Pinpoint the cell where the given text exists, returning its [x, y] midpoint coordinate. 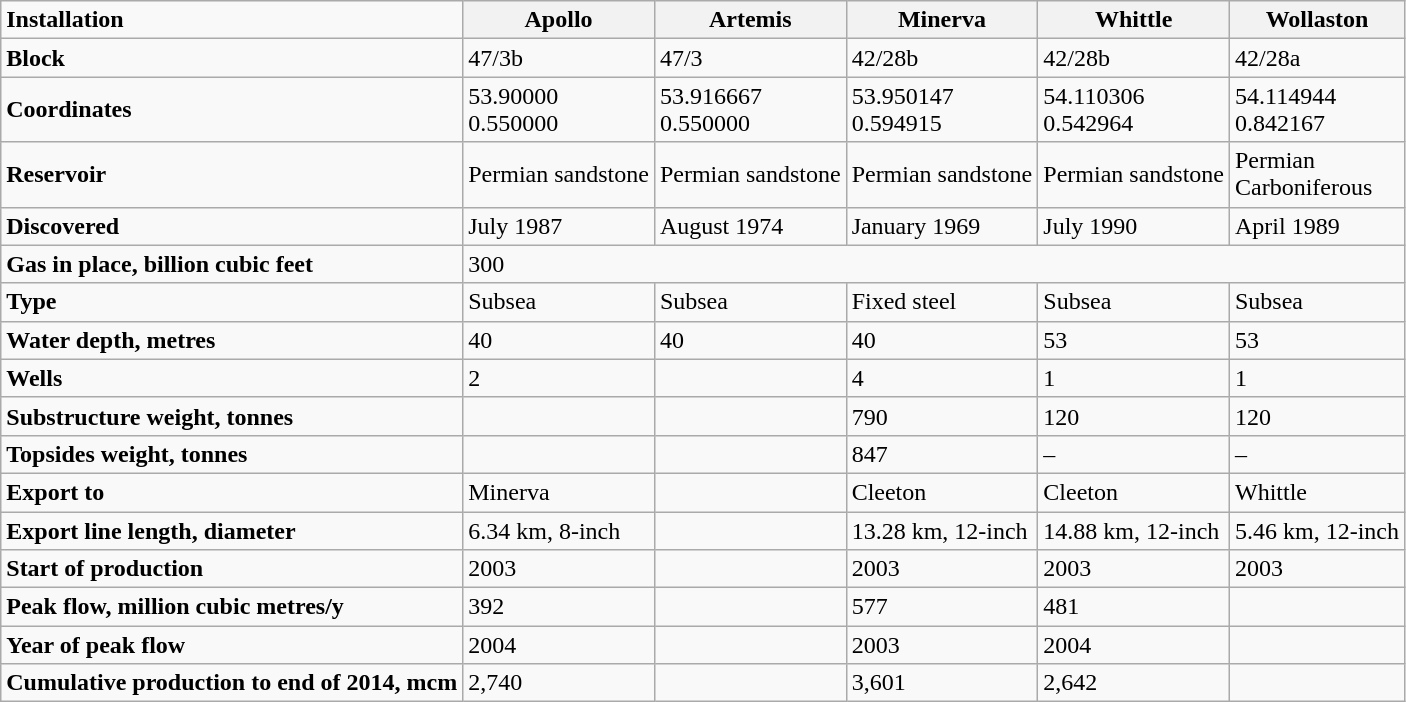
July 1990 [1134, 226]
Water depth, metres [232, 340]
January 1969 [942, 226]
Substructure weight, tonnes [232, 416]
Coordinates [232, 110]
2,740 [559, 683]
August 1974 [750, 226]
Reservoir [232, 174]
Wollaston [1316, 20]
PermianCarboniferous [1316, 174]
Type [232, 302]
Apollo [559, 20]
Export to [232, 492]
54.1149440.842167 [1316, 110]
53.9501470.594915 [942, 110]
Peak flow, million cubic metres/y [232, 607]
Wells [232, 378]
4 [942, 378]
Artemis [750, 20]
5.46 km, 12-inch [1316, 531]
6.34 km, 8-inch [559, 531]
Gas in place, billion cubic feet [232, 264]
Discovered [232, 226]
2 [559, 378]
14.88 km, 12-inch [1134, 531]
Fixed steel [942, 302]
392 [559, 607]
Installation [232, 20]
Cumulative production to end of 2014, mcm [232, 683]
300 [934, 264]
54.1103060.542964 [1134, 110]
53.900000.550000 [559, 110]
2,642 [1134, 683]
577 [942, 607]
847 [942, 454]
53.9166670.550000 [750, 110]
42/28a [1316, 58]
Export line length, diameter [232, 531]
47/3b [559, 58]
Topsides weight, tonnes [232, 454]
47/3 [750, 58]
Start of production [232, 569]
3,601 [942, 683]
481 [1134, 607]
July 1987 [559, 226]
13.28 km, 12-inch [942, 531]
790 [942, 416]
April 1989 [1316, 226]
Block [232, 58]
Year of peak flow [232, 645]
